Identify which cell holds the provided text, then report its (x, y) central coordinate. 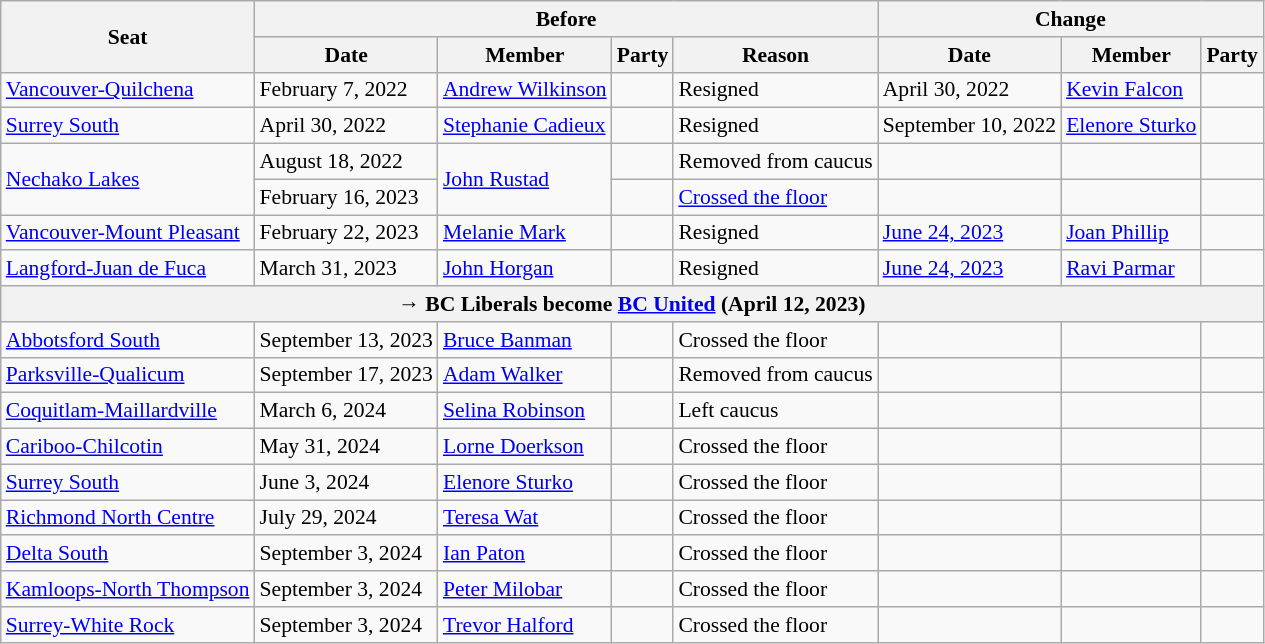
May 31, 2024 (346, 447)
Abbotsford South (128, 340)
Seat (128, 36)
March 6, 2024 (346, 411)
Peter Milobar (525, 589)
February 7, 2022 (346, 90)
September 13, 2023 (346, 340)
Surrey-White Rock (128, 625)
Lorne Doerkson (525, 447)
Kamloops-North Thompson (128, 589)
Vancouver-Mount Pleasant (128, 233)
July 29, 2024 (346, 518)
Stephanie Cadieux (525, 126)
Delta South (128, 554)
March 31, 2023 (346, 269)
John Rustad (525, 180)
Andrew Wilkinson (525, 90)
Richmond North Centre (128, 518)
→ BC Liberals become BC United (April 12, 2023) (632, 304)
Coquitlam-Maillardville (128, 411)
Langford-Juan de Fuca (128, 269)
February 22, 2023 (346, 233)
Parksville-Qualicum (128, 375)
Teresa Wat (525, 518)
Ravi Parmar (1131, 269)
John Horgan (525, 269)
Before (566, 19)
June 3, 2024 (346, 482)
Bruce Banman (525, 340)
Selina Robinson (525, 411)
Trevor Halford (525, 625)
September 10, 2022 (970, 126)
Melanie Mark (525, 233)
Change (1070, 19)
Adam Walker (525, 375)
Reason (775, 55)
August 18, 2022 (346, 162)
Cariboo-Chilcotin (128, 447)
Joan Phillip (1131, 233)
February 16, 2023 (346, 197)
Vancouver-Quilchena (128, 90)
Left caucus (775, 411)
Ian Paton (525, 554)
Kevin Falcon (1131, 90)
September 17, 2023 (346, 375)
Nechako Lakes (128, 180)
